Extract the [x, y] coordinate from the center of the cell holding the provided text.  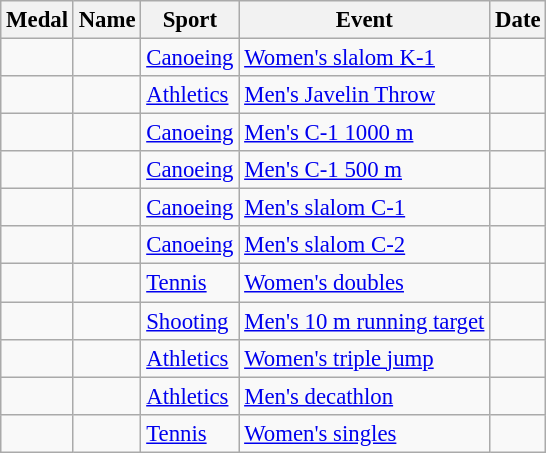
Women's slalom K-1 [364, 58]
Men's slalom C-2 [364, 245]
Shooting [190, 321]
Medal [38, 20]
Sport [190, 20]
Women's singles [364, 433]
Men's C-1 500 m [364, 170]
Men's decathlon [364, 396]
Name [107, 20]
Women's triple jump [364, 358]
Women's doubles [364, 283]
Date [518, 20]
Men's C-1 1000 m [364, 133]
Event [364, 20]
Men's Javelin Throw [364, 95]
Men's 10 m running target [364, 321]
Men's slalom C-1 [364, 208]
